From the cell containing the given text, extract its center point as (X, Y) coordinate. 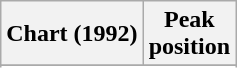
Chart (1992) (72, 34)
Peakposition (189, 34)
